Locate the cell with the specified text and output its (X, Y) center coordinate. 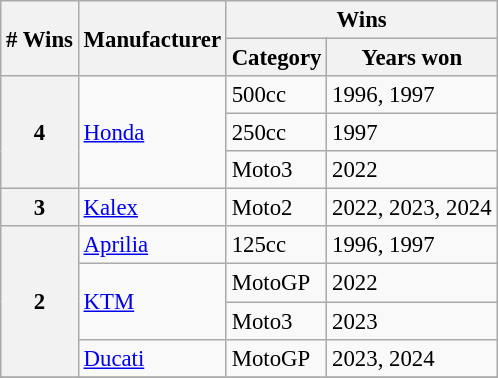
Wins (361, 20)
2 (40, 301)
Honda (152, 132)
KTM (152, 302)
250cc (276, 133)
2023 (412, 321)
125cc (276, 245)
Ducati (152, 358)
500cc (276, 95)
Manufacturer (152, 38)
3 (40, 208)
Years won (412, 58)
1997 (412, 133)
2022, 2023, 2024 (412, 208)
Moto2 (276, 208)
Kalex (152, 208)
# Wins (40, 38)
Category (276, 58)
2023, 2024 (412, 358)
Aprilia (152, 245)
4 (40, 132)
